Find where the given text appears and provide that cell's center as [x, y] coordinate. 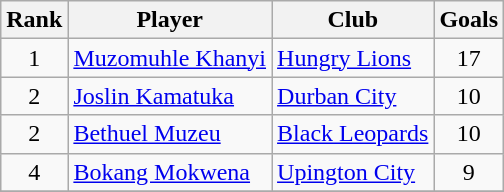
Muzomuhle Khanyi [170, 58]
Upington City [353, 172]
Player [170, 20]
Goals [469, 20]
Hungry Lions [353, 58]
Club [353, 20]
9 [469, 172]
Bokang Mokwena [170, 172]
Joslin Kamatuka [170, 96]
Black Leopards [353, 134]
4 [34, 172]
17 [469, 58]
Durban City [353, 96]
1 [34, 58]
Rank [34, 20]
Bethuel Muzeu [170, 134]
